Return the (x, y) coordinate for the center point of the cell that contains the specified text.  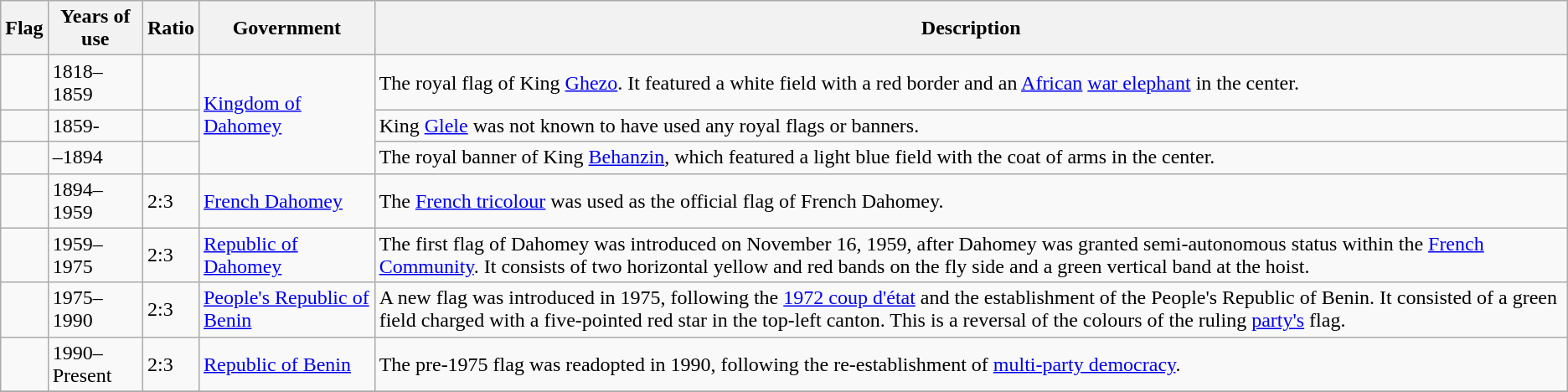
Republic of Dahomey (286, 255)
1959–1975 (95, 255)
–1894 (95, 157)
People's Republic of Benin (286, 310)
Years of use (95, 28)
Government (286, 28)
1990–Present (95, 364)
French Dahomey (286, 201)
1894–1959 (95, 201)
Ratio (171, 28)
Flag (24, 28)
1859- (95, 126)
King Glele was not known to have used any royal flags or banners. (971, 126)
Republic of Benin (286, 364)
The royal banner of King Behanzin, which featured a light blue field with the coat of arms in the center. (971, 157)
1975–1990 (95, 310)
The pre-1975 flag was readopted in 1990, following the re-establishment of multi-party democracy. (971, 364)
The royal flag of King Ghezo. It featured a white field with a red border and an African war elephant in the center. (971, 82)
The French tricolour was used as the official flag of French Dahomey. (971, 201)
Kingdom of Dahomey (286, 114)
Description (971, 28)
1818–1859 (95, 82)
